From the cell containing the given text, extract its center point as [X, Y] coordinate. 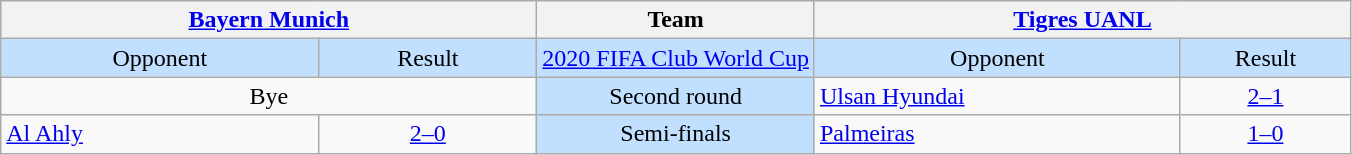
Ulsan Hyundai [997, 96]
Semi-finals [676, 134]
Team [676, 20]
2020 FIFA Club World Cup [676, 58]
Second round [676, 96]
2–1 [1265, 96]
1–0 [1265, 134]
Bayern Munich [269, 20]
Tigres UANL [1082, 20]
Bye [269, 96]
Al Ahly [160, 134]
Palmeiras [997, 134]
2–0 [428, 134]
